Determine the [x, y] coordinate at the center of the cell enclosing the given text.  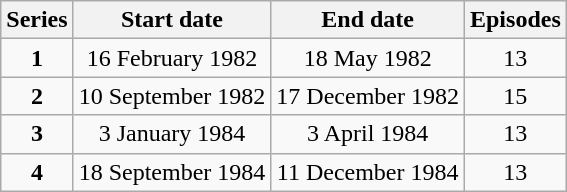
10 September 1982 [172, 96]
17 December 1982 [368, 96]
2 [37, 96]
End date [368, 20]
Episodes [515, 20]
3 April 1984 [368, 134]
11 December 1984 [368, 172]
Start date [172, 20]
4 [37, 172]
18 May 1982 [368, 58]
Series [37, 20]
1 [37, 58]
18 September 1984 [172, 172]
15 [515, 96]
3 January 1984 [172, 134]
3 [37, 134]
16 February 1982 [172, 58]
